Identify which cell holds the provided text, then report its [X, Y] central coordinate. 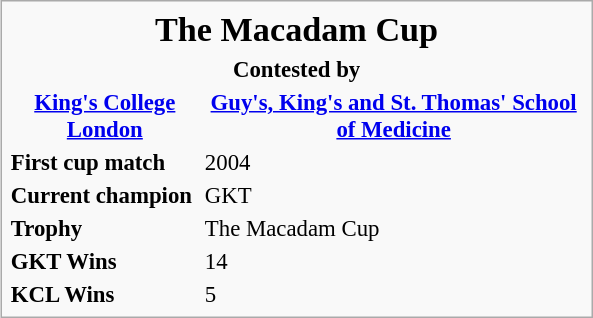
GKT [394, 195]
Contested by [296, 69]
Current champion [104, 195]
KCL Wins [104, 294]
Trophy [104, 228]
Guy's, King's and St. Thomas' School of Medicine [394, 116]
14 [394, 261]
First cup match [104, 162]
2004 [394, 162]
GKT Wins [104, 261]
5 [394, 294]
King's College London [104, 116]
